Detect which cell encompasses the target text, then output its (X, Y) center coordinate. 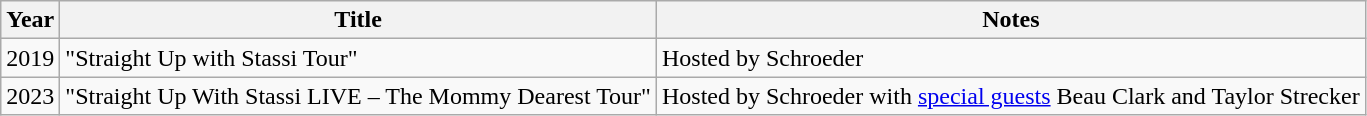
Hosted by Schroeder with special guests Beau Clark and Taylor Strecker (1010, 96)
Year (30, 20)
"Straight Up with Stassi Tour" (358, 58)
Title (358, 20)
Hosted by Schroeder (1010, 58)
Notes (1010, 20)
"Straight Up With Stassi LIVE – The Mommy Dearest Tour" (358, 96)
2023 (30, 96)
2019 (30, 58)
